Identify which cell holds the provided text, then report its (x, y) central coordinate. 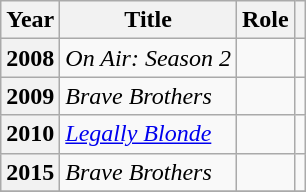
Year (30, 20)
2015 (30, 172)
Legally Blonde (148, 134)
2009 (30, 96)
On Air: Season 2 (148, 58)
2010 (30, 134)
2008 (30, 58)
Role (265, 20)
Title (148, 20)
